Extract the [X, Y] coordinate from the center of the cell holding the provided text.  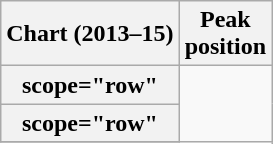
Chart (2013–15) [90, 34]
Peakposition [225, 34]
